Determine the [X, Y] coordinate at the center of the cell enclosing the given text.  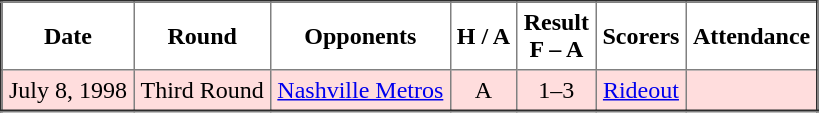
Date [68, 36]
Opponents [360, 36]
Attendance [752, 36]
A [484, 90]
July 8, 1998 [68, 90]
Rideout [641, 90]
Third Round [202, 90]
Nashville Metros [360, 90]
Round [202, 36]
1–3 [556, 90]
Scorers [641, 36]
ResultF – A [556, 36]
H / A [484, 36]
